Find where the given text appears and provide that cell's center as [x, y] coordinate. 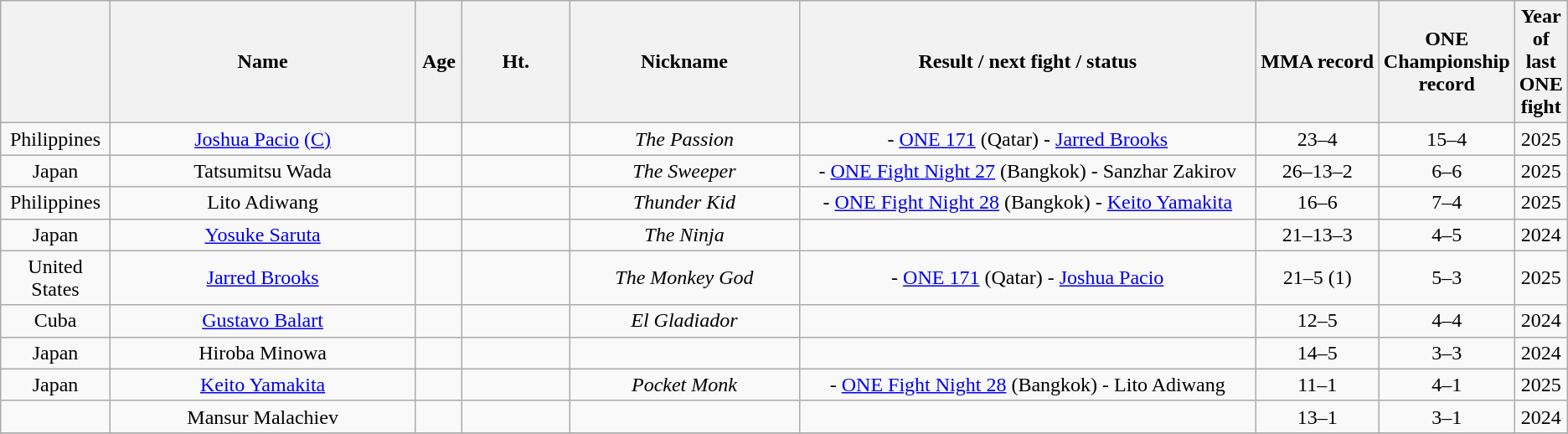
Nickname [685, 62]
ONE Championship record [1447, 62]
4–5 [1447, 235]
Year of last ONE fight [1541, 62]
15–4 [1447, 139]
3–3 [1447, 353]
Tatsumitsu Wada [263, 171]
3–1 [1447, 416]
Result / next fight / status [1027, 62]
Age [439, 62]
4–4 [1447, 321]
4–1 [1447, 385]
Name [263, 62]
Joshua Pacio (C) [263, 139]
Keito Yamakita [263, 385]
11–1 [1317, 385]
21–5 (1) [1317, 278]
Yosuke Saruta [263, 235]
Cuba [55, 321]
14–5 [1317, 353]
Ht. [516, 62]
The Monkey God [685, 278]
16–6 [1317, 203]
Thunder Kid [685, 203]
Jarred Brooks [263, 278]
El Gladiador [685, 321]
- ONE 171 (Qatar) - Jarred Brooks [1027, 139]
The Sweeper [685, 171]
23–4 [1317, 139]
- ONE 171 (Qatar) - Joshua Pacio [1027, 278]
7–4 [1447, 203]
Hiroba Minowa [263, 353]
12–5 [1317, 321]
21–13–3 [1317, 235]
United States [55, 278]
Pocket Monk [685, 385]
MMA record [1317, 62]
- ONE Fight Night 28 (Bangkok) - Keito Yamakita [1027, 203]
Lito Adiwang [263, 203]
The Passion [685, 139]
Mansur Malachiev [263, 416]
26–13–2 [1317, 171]
5–3 [1447, 278]
13–1 [1317, 416]
The Ninja [685, 235]
Gustavo Balart [263, 321]
- ONE Fight Night 28 (Bangkok) - Lito Adiwang [1027, 385]
- ONE Fight Night 27 (Bangkok) - Sanzhar Zakirov [1027, 171]
6–6 [1447, 171]
